Search for the cell housing the specified text and yield its (x, y) center coordinate. 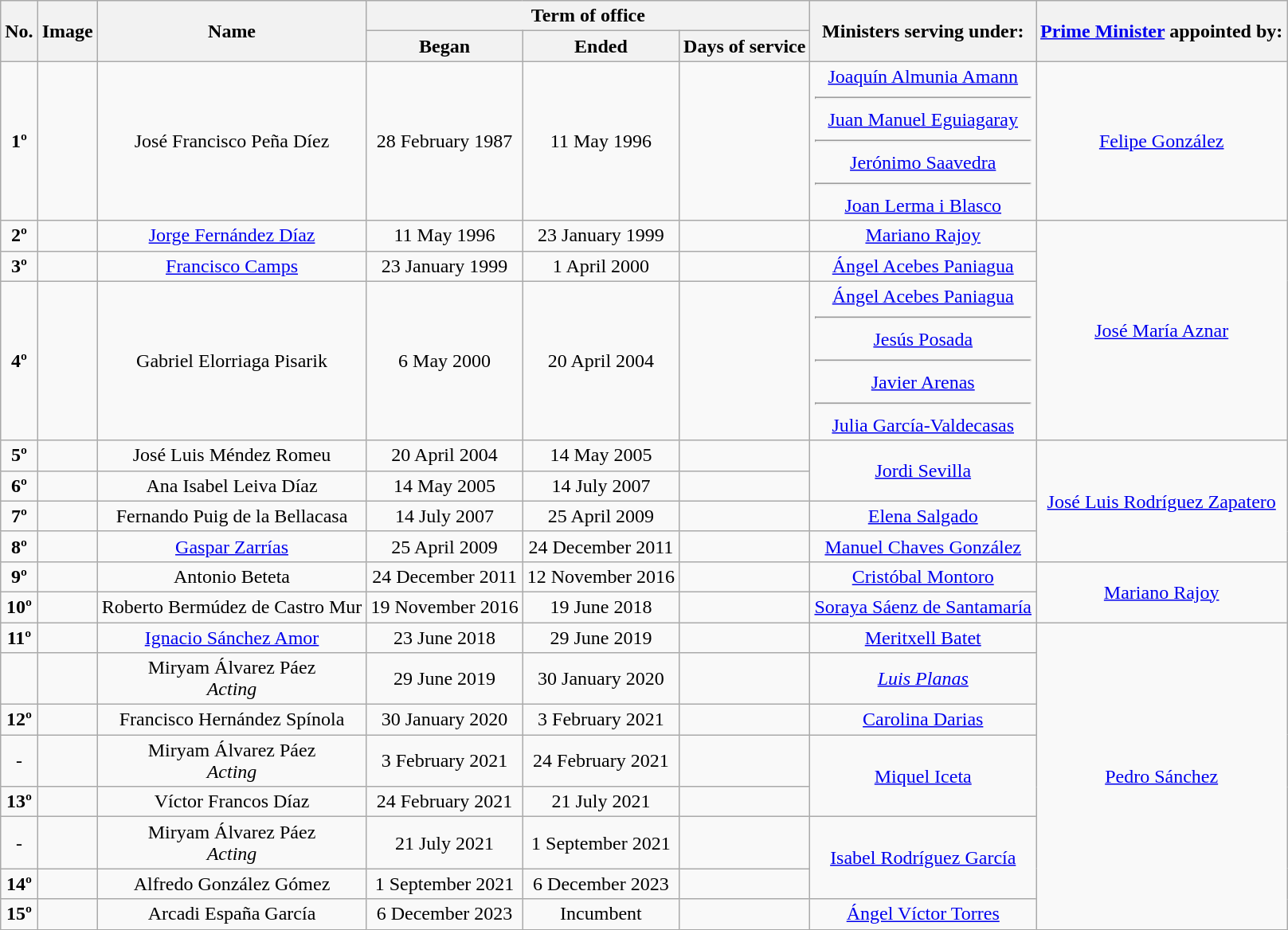
11º (19, 638)
19 June 2018 (601, 607)
Elena Salgado (923, 516)
Luis Planas (923, 678)
Incumbent (601, 914)
Alfredo González Gómez (232, 884)
12º (19, 720)
Fernando Puig de la Bellacasa (232, 516)
Isabel Rodríguez García (923, 858)
10º (19, 607)
15º (19, 914)
Ministers serving under: (923, 31)
Soraya Sáenz de Santamaría (923, 607)
Term of office (588, 16)
Cristóbal Montoro (923, 576)
José María Aznar (1161, 330)
Antonio Beteta (232, 576)
6º (19, 486)
Meritxell Batet (923, 638)
Pedro Sánchez (1161, 776)
José Francisco Peña Díez (232, 141)
Jordi Sevilla (923, 471)
José Luis Rodríguez Zapatero (1161, 501)
12 November 2016 (601, 576)
Jorge Fernández Díaz (232, 236)
14º (19, 884)
Arcadi España García (232, 914)
Ignacio Sánchez Amor (232, 638)
Manuel Chaves González (923, 546)
Víctor Francos Díaz (232, 802)
28 February 1987 (444, 141)
Gabriel Elorriaga Pisarik (232, 361)
Ángel Acebes Paniagua (923, 266)
Began (444, 46)
Francisco Hernández Spínola (232, 720)
Name (232, 31)
1 April 2000 (601, 266)
Felipe González (1161, 141)
Miquel Iceta (923, 776)
23 June 2018 (444, 638)
6 May 2000 (444, 361)
Ángel Víctor Torres (923, 914)
Roberto Bermúdez de Castro Mur (232, 607)
Image (67, 31)
4º (19, 361)
19 November 2016 (444, 607)
José Luis Méndez Romeu (232, 455)
Days of service (745, 46)
13º (19, 802)
8º (19, 546)
Ángel Acebes PaniaguaJesús PosadaJavier ArenasJulia García-Valdecasas (923, 361)
3º (19, 266)
2º (19, 236)
Ended (601, 46)
Gaspar Zarrías (232, 546)
9º (19, 576)
5º (19, 455)
1º (19, 141)
Carolina Darias (923, 720)
No. (19, 31)
Francisco Camps (232, 266)
Ana Isabel Leiva Díaz (232, 486)
Prime Minister appointed by: (1161, 31)
7º (19, 516)
Joaquín Almunia AmannJuan Manuel EguiagarayJerónimo SaavedraJoan Lerma i Blasco (923, 141)
